Locate the cell with the specified text and output its [x, y] center coordinate. 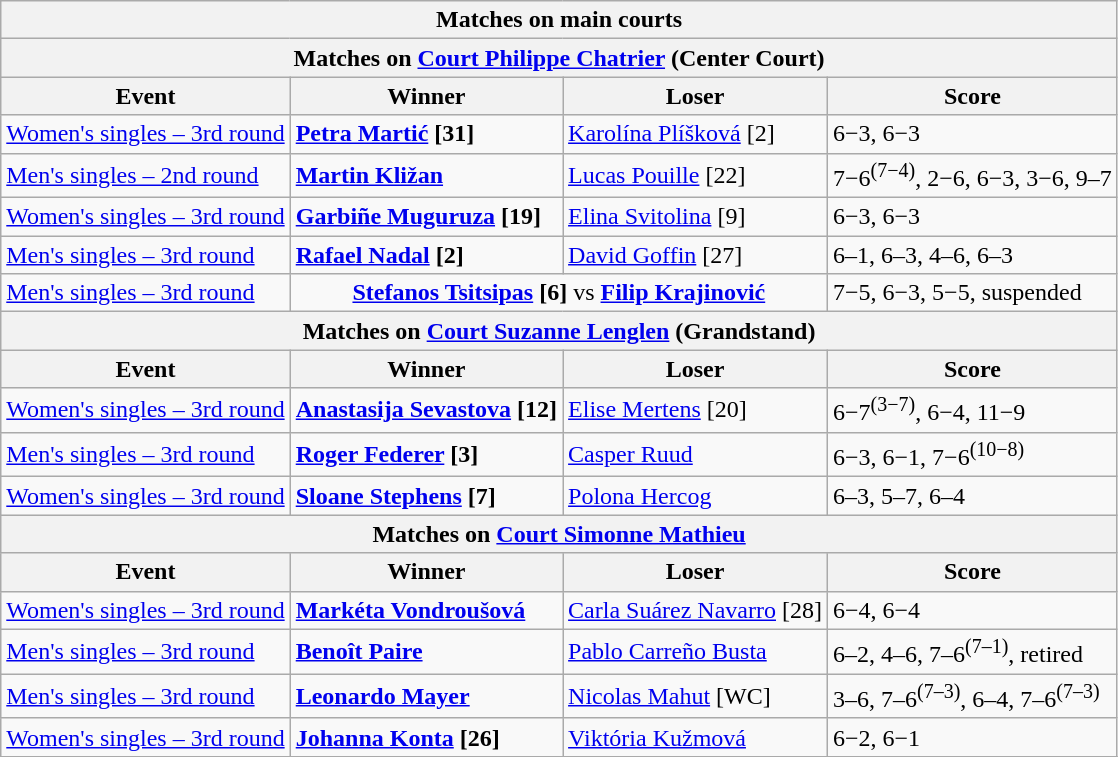
Karolína Plíšková [2] [696, 134]
3–6, 7–6(7–3), 6–4, 7–6(7–3) [973, 696]
David Goffin [27] [696, 255]
Pablo Carreño Busta [696, 652]
Garbiñe Muguruza [19] [426, 217]
7−6(7−4), 2−6, 6−3, 3−6, 9–7 [973, 176]
7−5, 6−3, 5−5, suspended [973, 293]
Matches on main courts [560, 20]
6–1, 6–3, 4–6, 6–3 [973, 255]
6–3, 5–7, 6–4 [973, 496]
Casper Ruud [696, 454]
Johanna Konta [26] [426, 737]
Nicolas Mahut [WC] [696, 696]
Rafael Nadal [2] [426, 255]
Sloane Stephens [7] [426, 496]
Polona Hercog [696, 496]
Carla Suárez Navarro [28] [696, 610]
6–2, 4–6, 7–6(7–1), retired [973, 652]
Matches on Court Suzanne Lenglen (Grandstand) [560, 331]
Martin Kližan [426, 176]
Elise Mertens [20] [696, 410]
Roger Federer [3] [426, 454]
Benoît Paire [426, 652]
Stefanos Tsitsipas [6] vs Filip Krajinović [558, 293]
Matches on Court Simonne Mathieu [560, 534]
Matches on Court Philippe Chatrier (Center Court) [560, 58]
6−7(3−7), 6−4, 11−9 [973, 410]
Petra Martić [31] [426, 134]
Men's singles – 2nd round [146, 176]
Anastasija Sevastova [12] [426, 410]
6−4, 6−4 [973, 610]
Elina Svitolina [9] [696, 217]
6−3, 6−1, 7−6(10−8) [973, 454]
Leonardo Mayer [426, 696]
Lucas Pouille [22] [696, 176]
Viktória Kužmová [696, 737]
6−2, 6−1 [973, 737]
Markéta Vondroušová [426, 610]
